For the text-containing cell, return its midpoint in (X, Y) coordinate format. 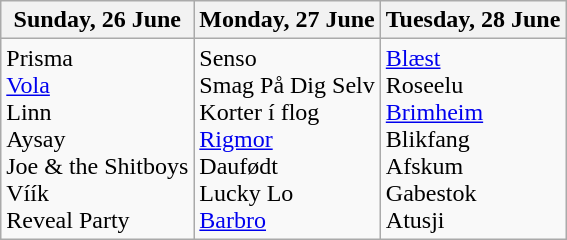
PrismaVolaLinnAysayJoe & the ShitboysVííkReveal Party (98, 139)
BlæstRoseeluBrimheimBlikfangAfskumGabestokAtusji (473, 139)
Tuesday, 28 June (473, 20)
SensoSmag På Dig SelvKorter í flogRigmorDaufødtLucky LoBarbro (287, 139)
Sunday, 26 June (98, 20)
Monday, 27 June (287, 20)
